Return [X, Y] of the center of cell containing provided text 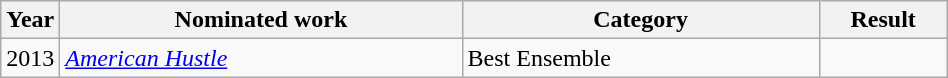
Result [883, 20]
2013 [30, 58]
Best Ensemble [640, 58]
American Hustle [261, 58]
Year [30, 20]
Category [640, 20]
Nominated work [261, 20]
